Return [x, y] of the center of cell containing provided text 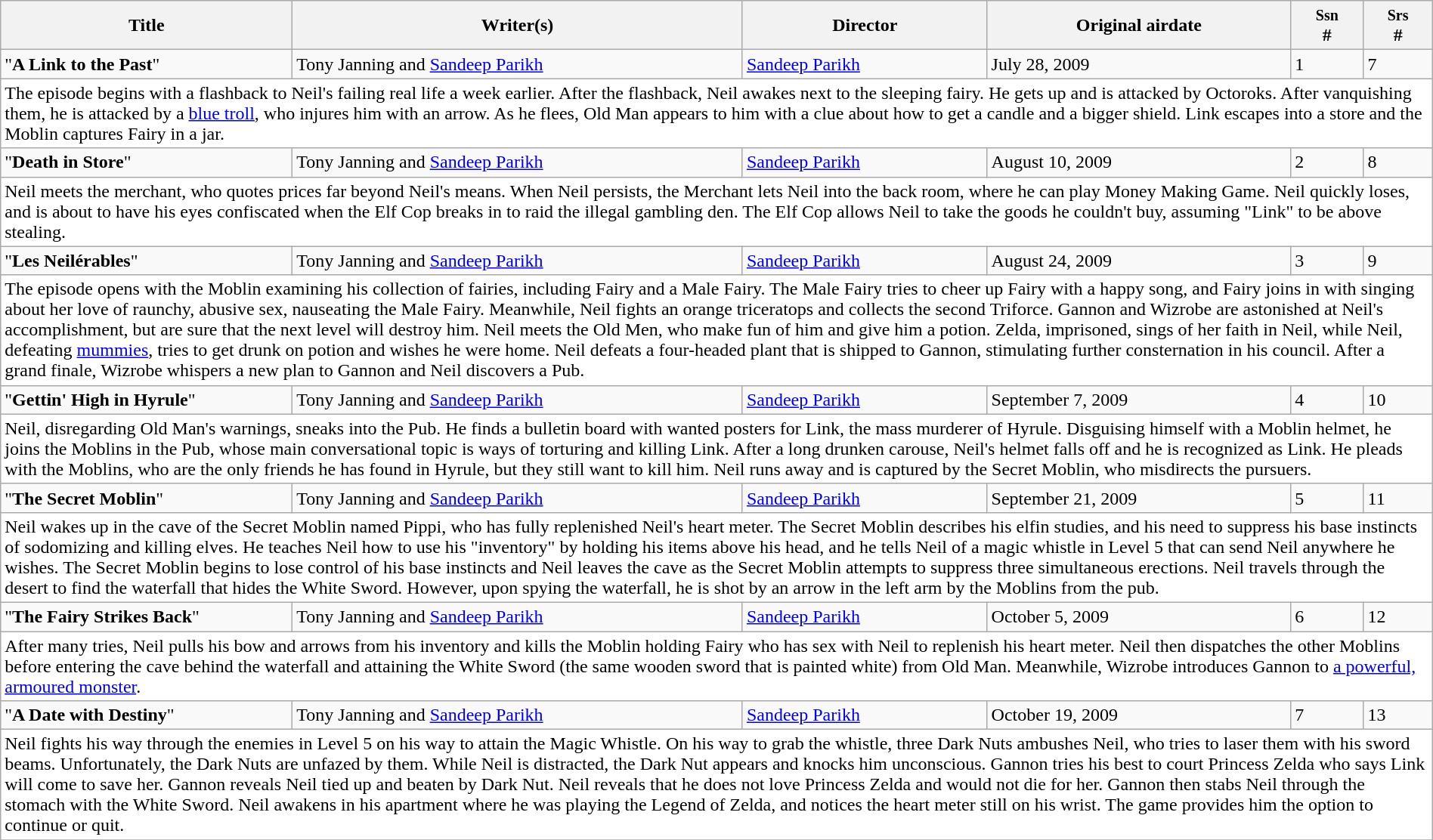
Director [865, 26]
"A Link to the Past" [147, 64]
September 7, 2009 [1139, 400]
"Death in Store" [147, 162]
Title [147, 26]
5 [1327, 498]
Writer(s) [518, 26]
3 [1327, 261]
"The Fairy Strikes Back" [147, 616]
11 [1398, 498]
13 [1398, 715]
July 28, 2009 [1139, 64]
6 [1327, 616]
"A Date with Destiny" [147, 715]
August 24, 2009 [1139, 261]
8 [1398, 162]
Original airdate [1139, 26]
October 5, 2009 [1139, 616]
September 21, 2009 [1139, 498]
4 [1327, 400]
2 [1327, 162]
"Les Neilérables" [147, 261]
12 [1398, 616]
"The Secret Moblin" [147, 498]
1 [1327, 64]
9 [1398, 261]
October 19, 2009 [1139, 715]
10 [1398, 400]
August 10, 2009 [1139, 162]
Ssn# [1327, 26]
"Gettin' High in Hyrule" [147, 400]
Srs# [1398, 26]
